Capture the cell that displays the provided text and extract its (x, y) central coordinate. 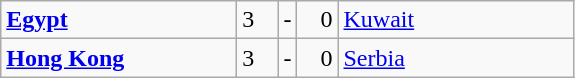
Serbia (456, 58)
Hong Kong (119, 58)
Kuwait (456, 20)
Egypt (119, 20)
